Identify which cell holds the provided text, then report its [x, y] central coordinate. 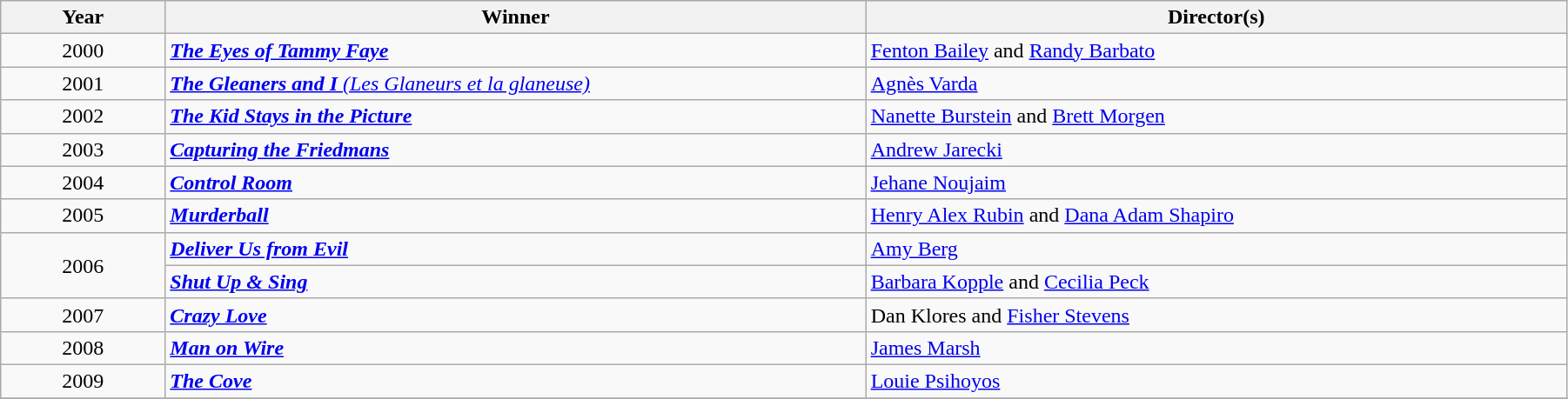
Director(s) [1216, 17]
2009 [84, 381]
2007 [84, 315]
Agnès Varda [1216, 83]
Fenton Bailey and Randy Barbato [1216, 50]
2000 [84, 50]
Nanette Burstein and Brett Morgen [1216, 116]
2004 [84, 183]
Amy Berg [1216, 249]
The Kid Stays in the Picture [515, 116]
James Marsh [1216, 348]
2006 [84, 265]
Man on Wire [515, 348]
2001 [84, 83]
Andrew Jarecki [1216, 150]
The Eyes of Tammy Faye [515, 50]
2008 [84, 348]
Deliver Us from Evil [515, 249]
Barbara Kopple and Cecilia Peck [1216, 282]
Shut Up & Sing [515, 282]
Control Room [515, 183]
Winner [515, 17]
The Cove [515, 381]
2002 [84, 116]
The Gleaners and I (Les Glaneurs et la glaneuse) [515, 83]
Murderball [515, 216]
Jehane Noujaim [1216, 183]
Henry Alex Rubin and Dana Adam Shapiro [1216, 216]
Capturing the Friedmans [515, 150]
Crazy Love [515, 315]
Louie Psihoyos [1216, 381]
Dan Klores and Fisher Stevens [1216, 315]
Year [84, 17]
2005 [84, 216]
2003 [84, 150]
